Locate the cell with the specified text and output its [x, y] center coordinate. 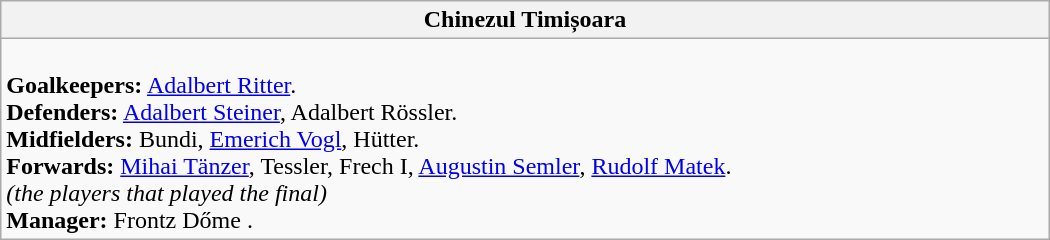
Chinezul Timișoara [525, 20]
